Extract the (x, y) coordinate from the center of the cell holding the provided text.  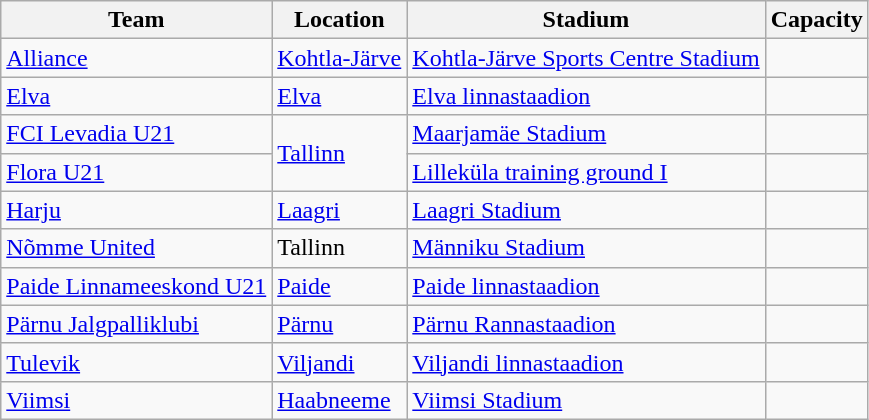
Viimsi Stadium (586, 400)
Viljandi (340, 362)
Viimsi (136, 400)
Alliance (136, 58)
Tulevik (136, 362)
Flora U21 (136, 172)
Elva linnastaadion (586, 96)
Lilleküla training ground I (586, 172)
Location (340, 20)
Laagri Stadium (586, 210)
Haabneeme (340, 400)
Kohtla-Järve Sports Centre Stadium (586, 58)
Team (136, 20)
Pärnu Jalgpalliklubi (136, 324)
Stadium (586, 20)
Harju (136, 210)
Paide (340, 286)
Maarjamäe Stadium (586, 134)
Pärnu Rannastaadion (586, 324)
Nõmme United (136, 248)
FCI Levadia U21 (136, 134)
Laagri (340, 210)
Kohtla-Järve (340, 58)
Paide Linnameeskond U21 (136, 286)
Paide linnastaadion (586, 286)
Viljandi linnastaadion (586, 362)
Pärnu (340, 324)
Männiku Stadium (586, 248)
Capacity (816, 20)
